Detect which cell encompasses the target text, then output its (x, y) center coordinate. 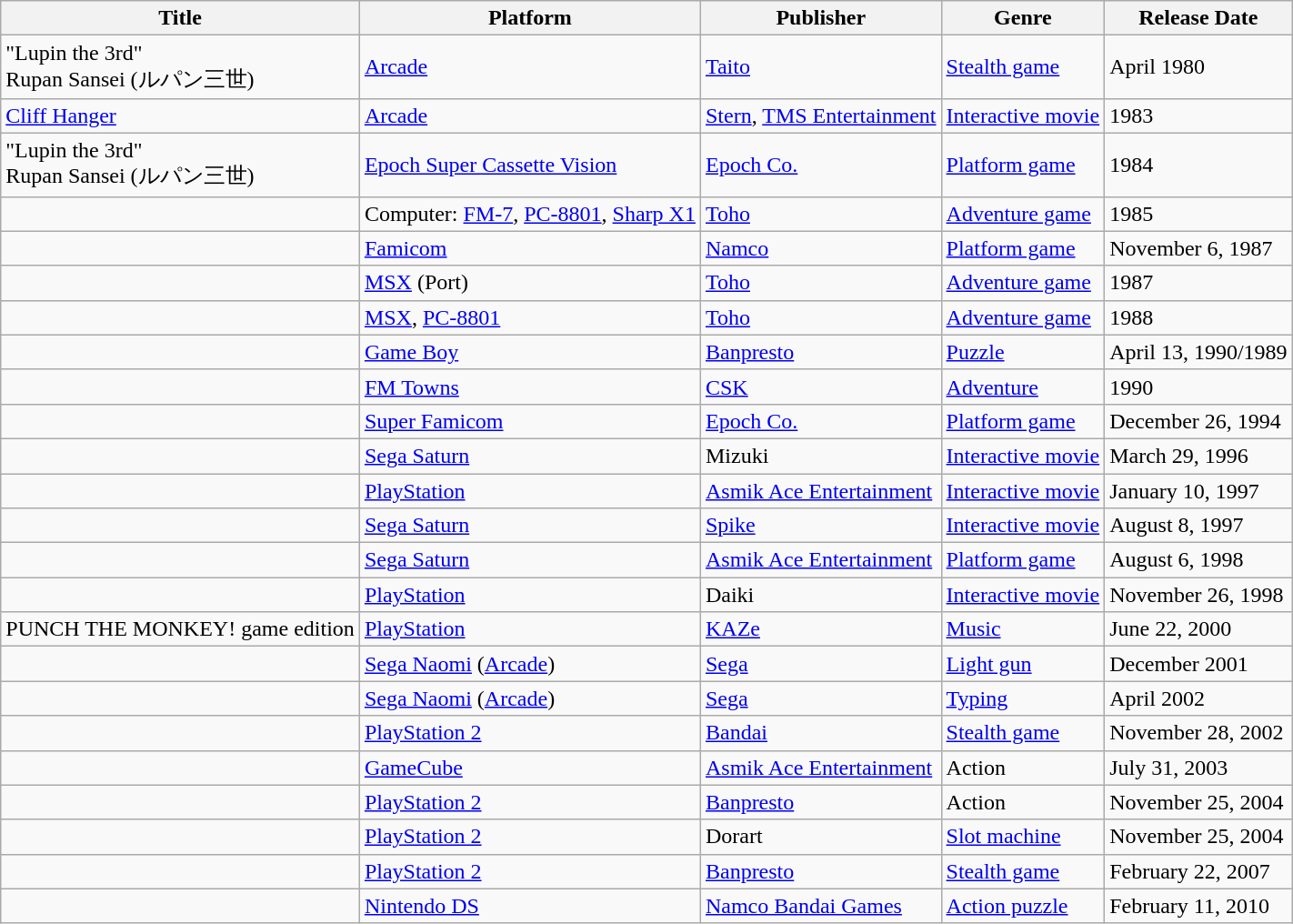
March 29, 1996 (1198, 456)
Title (180, 18)
August 8, 1997 (1198, 526)
Famicom (529, 248)
1983 (1198, 115)
December 26, 1994 (1198, 421)
April 2002 (1198, 698)
Bandai (820, 733)
GameCube (529, 768)
Namco (820, 248)
Taito (820, 67)
July 31, 2003 (1198, 768)
Game Boy (529, 352)
FM Towns (529, 387)
Slot machine (1023, 837)
December 2001 (1198, 664)
Typing (1023, 698)
Cliff Hanger (180, 115)
Super Famicom (529, 421)
Release Date (1198, 18)
1984 (1198, 165)
Computer: FM-7, PC-8801, Sharp X1 (529, 214)
Music (1023, 629)
February 11, 2010 (1198, 906)
1985 (1198, 214)
Daiki (820, 595)
Namco Bandai Games (820, 906)
Puzzle (1023, 352)
November 6, 1987 (1198, 248)
Stern, TMS Entertainment (820, 115)
Publisher (820, 18)
Light gun (1023, 664)
Mizuki (820, 456)
1990 (1198, 387)
Dorart (820, 837)
Genre (1023, 18)
MSX (Port) (529, 283)
June 22, 2000 (1198, 629)
April 1980 (1198, 67)
1987 (1198, 283)
April 13, 1990/1989 (1198, 352)
Spike (820, 526)
1988 (1198, 317)
KAZe (820, 629)
Adventure (1023, 387)
February 22, 2007 (1198, 871)
CSK (820, 387)
MSX, PC-8801 (529, 317)
January 10, 1997 (1198, 490)
Platform (529, 18)
Action puzzle (1023, 906)
PUNCH THE MONKEY! game edition (180, 629)
Epoch Super Cassette Vision (529, 165)
November 28, 2002 (1198, 733)
Nintendo DS (529, 906)
November 26, 1998 (1198, 595)
August 6, 1998 (1198, 560)
